Capture the cell that displays the provided text and extract its (X, Y) central coordinate. 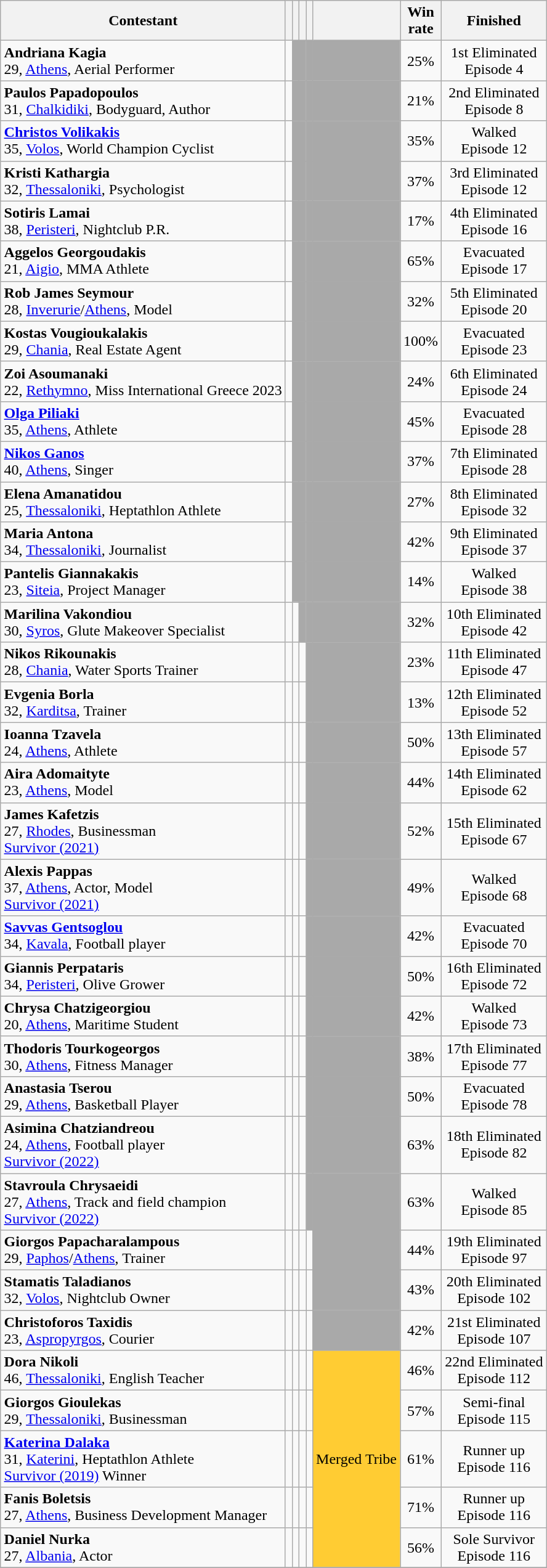
27% (421, 502)
49% (421, 888)
52% (421, 831)
Semi-finalEpisode 115 (494, 1410)
19th EliminatedEpisode 97 (494, 1250)
8th EliminatedEpisode 32 (494, 502)
13% (421, 703)
Nikos Rikounakis28, Chania, Water Sports Trainer (143, 662)
16th EliminatedEpisode 72 (494, 976)
WalkedEpisode 38 (494, 582)
43% (421, 1291)
Rob James Seymour28, Inverurie/Athens, Model (143, 301)
21st EliminatedEpisode 107 (494, 1330)
7th EliminatedEpisode 28 (494, 461)
22nd EliminatedEpisode 112 (494, 1371)
Giannis Perpataris34, Peristeri, Olive Grower (143, 976)
Stamatis Taladianos32, Volos, Nightclub Owner (143, 1291)
18th EliminatedEpisode 82 (494, 1145)
45% (421, 422)
Chrysa Chatzigeorgiou20, Athens, Maritime Student (143, 1016)
Marilina Vakondiou30, Syros, Glute Makeover Specialist (143, 623)
100% (421, 341)
21% (421, 101)
Zoi Asoumanaki22, Rethymno, Miss International Greece 2023 (143, 381)
Winrate (421, 21)
Anastasia Tserou29, Athens, Basketball Player (143, 1096)
Paulos Papadopoulos31, Chalkidiki, Bodyguard, Author (143, 101)
Dora Nikoli46, Thessaloniki, English Teacher (143, 1371)
Andriana Kagia29, Athens, Aerial Performer (143, 60)
WalkedEpisode 68 (494, 888)
EvacuatedEpisode 23 (494, 341)
35% (421, 141)
24% (421, 381)
17% (421, 221)
EvacuatedEpisode 78 (494, 1096)
56% (421, 1547)
Christos Volikakis 35, Volos, World Champion Cyclist (143, 141)
11th EliminatedEpisode 47 (494, 662)
4th EliminatedEpisode 16 (494, 221)
EvacuatedEpisode 17 (494, 261)
WalkedEpisode 12 (494, 141)
Contestant (143, 21)
14th EliminatedEpisode 62 (494, 783)
15th EliminatedEpisode 67 (494, 831)
12th EliminatedEpisode 52 (494, 703)
Sotiris Lamai38, Peristeri, Nightclub P.R. (143, 221)
38% (421, 1056)
13th EliminatedEpisode 57 (494, 742)
Savvas Gentsoglou34, Kavala, Football player (143, 936)
Merged Tribe (357, 1459)
Ioanna Tzavela24, Athens, Athlete (143, 742)
WalkedEpisode 85 (494, 1202)
Alexis Pappas 37, Athens, Actor, ModelSurvivor (2021) (143, 888)
Finished (494, 21)
71% (421, 1508)
61% (421, 1459)
Nikos Ganos40, Athens, Singer (143, 461)
Elena Amanatidou25, Thessaloniki, Heptathlon Athlete (143, 502)
20th EliminatedEpisode 102 (494, 1291)
Katerina Dalaka31, Katerini, Heptathlon AthleteSurvivor (2019) Winner (143, 1459)
James Kafetzis 27, Rhodes, BusinessmanSurvivor (2021) (143, 831)
Christoforos Taxidis23, Aspropyrgos, Courier (143, 1330)
9th EliminatedEpisode 37 (494, 542)
2nd EliminatedEpisode 8 (494, 101)
6th EliminatedEpisode 24 (494, 381)
Kristi Kathargia32, Thessaloniki, Psychologist (143, 181)
Olga Piliaki35, Athens, Athlete (143, 422)
23% (421, 662)
Thodoris Tourkogeorgos30, Athens, Fitness Manager (143, 1056)
Evgenia Borla32, Karditsa, Trainer (143, 703)
EvacuatedEpisode 28 (494, 422)
Daniel Nurka 27, Albania, Actor (143, 1547)
Aggelos Georgoudakis21, Aigio, MMA Athlete (143, 261)
3rd EliminatedEpisode 12 (494, 181)
Giorgos Gioulekas29, Thessaloniki, Businessman (143, 1410)
57% (421, 1410)
65% (421, 261)
14% (421, 582)
Giorgos Papacharalampous29, Paphos/Athens, Trainer (143, 1250)
17th EliminatedEpisode 77 (494, 1056)
Stavroula Chrysaeidi27, Athens, Track and field championSurvivor (2022) (143, 1202)
25% (421, 60)
5th EliminatedEpisode 20 (494, 301)
Fanis Boletsis27, Athens, Business Development Manager (143, 1508)
Kostas Vougioukalakis29, Chania, Real Estate Agent (143, 341)
Sole SurvivorEpisode 116 (494, 1547)
Maria Antona34, Thessaloniki, Journalist (143, 542)
1st EliminatedEpisode 4 (494, 60)
WalkedEpisode 73 (494, 1016)
10th EliminatedEpisode 42 (494, 623)
Aira Adomaityte23, Athens, Model (143, 783)
46% (421, 1371)
Asimina Chatziandreou24, Athens, Football player Survivor (2022) (143, 1145)
Pantelis Giannakakis23, Siteia, Project Manager (143, 582)
EvacuatedEpisode 70 (494, 936)
